From the cell containing the given text, extract its center point as (X, Y) coordinate. 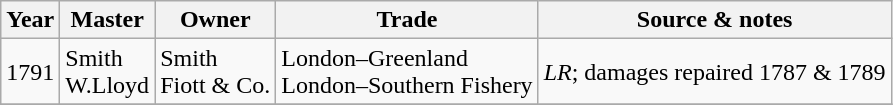
Owner (216, 20)
Year (30, 20)
1791 (30, 72)
LR; damages repaired 1787 & 1789 (714, 72)
SmithW.Lloyd (108, 72)
SmithFiott & Co. (216, 72)
Trade (407, 20)
Source & notes (714, 20)
London–GreenlandLondon–Southern Fishery (407, 72)
Master (108, 20)
